Return (X, Y) of the center of cell containing provided text 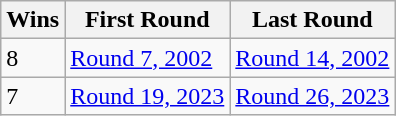
8 (33, 58)
Last Round (312, 20)
7 (33, 96)
Round 19, 2023 (148, 96)
Round 14, 2002 (312, 58)
Round 26, 2023 (312, 96)
Round 7, 2002 (148, 58)
Wins (33, 20)
First Round (148, 20)
